Return (x, y) of the center of cell containing provided text 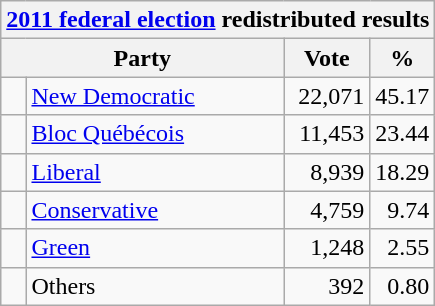
Party (142, 58)
8,939 (327, 172)
New Democratic (155, 96)
2.55 (402, 248)
1,248 (327, 248)
11,453 (327, 134)
392 (327, 286)
Liberal (155, 172)
23.44 (402, 134)
% (402, 58)
Vote (327, 58)
2011 federal election redistributed results (218, 20)
Others (155, 286)
Conservative (155, 210)
22,071 (327, 96)
4,759 (327, 210)
9.74 (402, 210)
0.80 (402, 286)
Bloc Québécois (155, 134)
45.17 (402, 96)
18.29 (402, 172)
Green (155, 248)
